Extract the [x, y] coordinate from the center of the cell holding the provided text.  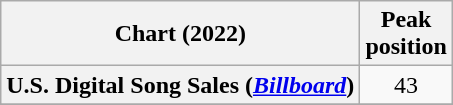
U.S. Digital Song Sales (Billboard) [180, 85]
43 [406, 85]
Chart (2022) [180, 34]
Peakposition [406, 34]
